For the text-containing cell, return its midpoint in (x, y) coordinate format. 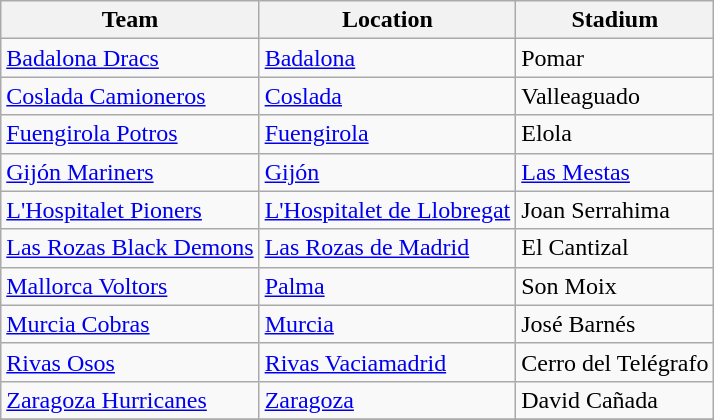
Fuengirola Potros (130, 134)
Rivas Vaciamadrid (388, 362)
Murcia (388, 324)
L'Hospitalet Pioners (130, 210)
Zaragoza Hurricanes (130, 400)
Elola (615, 134)
Zaragoza (388, 400)
Fuengirola (388, 134)
Gijón Mariners (130, 172)
Gijón (388, 172)
Coslada Camioneros (130, 96)
Palma (388, 286)
El Cantizal (615, 248)
Cerro del Telégrafo (615, 362)
José Barnés (615, 324)
Las Rozas Black Demons (130, 248)
Joan Serrahima (615, 210)
David Cañada (615, 400)
L'Hospitalet de Llobregat (388, 210)
Las Mestas (615, 172)
Murcia Cobras (130, 324)
Stadium (615, 20)
Team (130, 20)
Pomar (615, 58)
Son Moix (615, 286)
Las Rozas de Madrid (388, 248)
Badalona (388, 58)
Mallorca Voltors (130, 286)
Coslada (388, 96)
Valleaguado (615, 96)
Badalona Dracs (130, 58)
Rivas Osos (130, 362)
Location (388, 20)
